Return the (x, y) coordinate for the center point of the cell that contains the specified text.  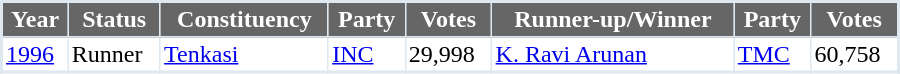
Status (114, 20)
TMC (772, 54)
Runner-up/Winner (613, 20)
Constituency (244, 20)
60,758 (855, 54)
1996 (35, 54)
Year (35, 20)
Tenkasi (244, 54)
Runner (114, 54)
29,998 (448, 54)
K. Ravi Arunan (613, 54)
INC (366, 54)
